Search for the cell housing the specified text and yield its [x, y] center coordinate. 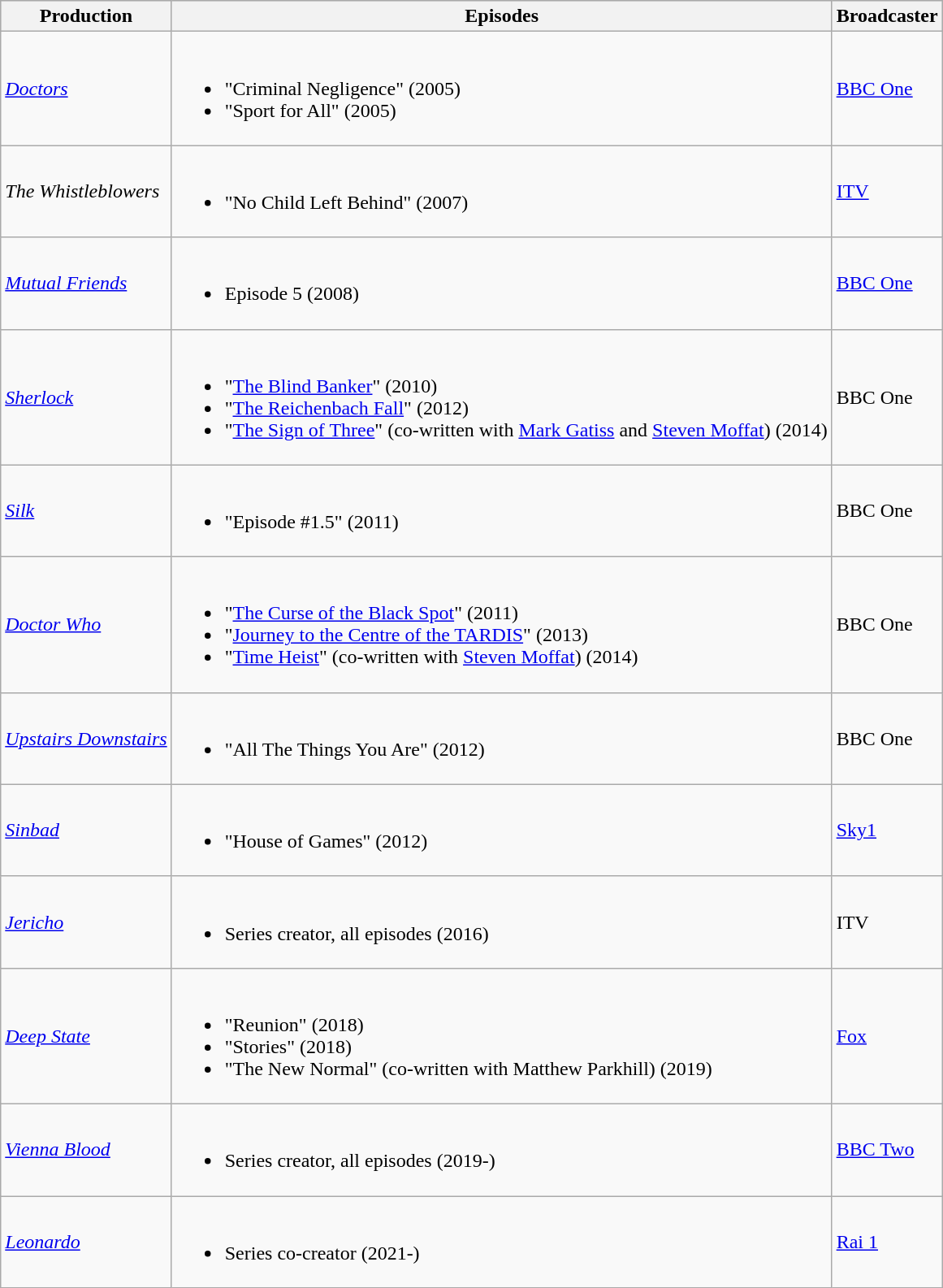
Broadcaster [887, 16]
"Episode #1.5" (2011) [502, 510]
Silk [86, 510]
Leonardo [86, 1242]
Series co-creator (2021-) [502, 1242]
"Criminal Negligence" (2005)"Sport for All" (2005) [502, 89]
Deep State [86, 1035]
Upstairs Downstairs [86, 738]
BBC Two [887, 1149]
Doctors [86, 89]
Fox [887, 1035]
Mutual Friends [86, 283]
Sherlock [86, 397]
Episode 5 (2008) [502, 283]
Sky1 [887, 830]
Sinbad [86, 830]
Series creator, all episodes (2019-) [502, 1149]
"No Child Left Behind" (2007) [502, 192]
"Reunion" (2018)"Stories" (2018)"The New Normal" (co-written with Matthew Parkhill) (2019) [502, 1035]
Rai 1 [887, 1242]
"The Blind Banker" (2010)"The Reichenbach Fall" (2012)"The Sign of Three" (co-written with Mark Gatiss and Steven Moffat) (2014) [502, 397]
Production [86, 16]
Doctor Who [86, 624]
Series creator, all episodes (2016) [502, 922]
"All The Things You Are" (2012) [502, 738]
Vienna Blood [86, 1149]
Episodes [502, 16]
Jericho [86, 922]
"House of Games" (2012) [502, 830]
"The Curse of the Black Spot" (2011)"Journey to the Centre of the TARDIS" (2013)"Time Heist" (co-written with Steven Moffat) (2014) [502, 624]
The Whistleblowers [86, 192]
